Extract the [x, y] coordinate from the center of the cell holding the provided text.  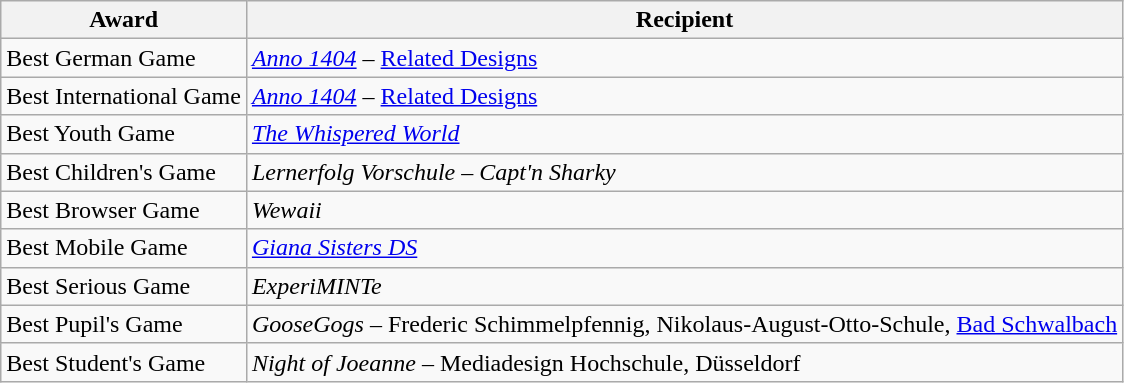
Best International Game [124, 96]
Giana Sisters DS [684, 248]
Best Youth Game [124, 134]
Lernerfolg Vorschule – Capt'n Sharky [684, 172]
Best Pupil's Game [124, 324]
GooseGogs – Frederic Schimmelpfennig, Nikolaus-August-Otto-Schule, Bad Schwalbach [684, 324]
ExperiMINTe [684, 286]
Award [124, 20]
Night of Joeanne – Mediadesign Hochschule, Düsseldorf [684, 362]
Best Children's Game [124, 172]
The Whispered World [684, 134]
Best German Game [124, 58]
Best Student's Game [124, 362]
Best Serious Game [124, 286]
Best Browser Game [124, 210]
Best Mobile Game [124, 248]
Wewaii [684, 210]
Recipient [684, 20]
